Pinpoint the cell where the given text exists, returning its [X, Y] midpoint coordinate. 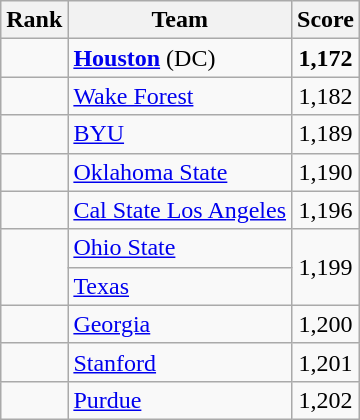
Oklahoma State [180, 172]
Houston (DC) [180, 58]
Score [326, 20]
Ohio State [180, 248]
BYU [180, 134]
Purdue [180, 400]
1,190 [326, 172]
Stanford [180, 362]
Wake Forest [180, 96]
1,200 [326, 324]
1,202 [326, 400]
1,182 [326, 96]
Texas [180, 286]
1,201 [326, 362]
Cal State Los Angeles [180, 210]
1,196 [326, 210]
1,189 [326, 134]
Team [180, 20]
Rank [34, 20]
1,172 [326, 58]
Georgia [180, 324]
1,199 [326, 267]
